From the cell containing the given text, extract its center point as [x, y] coordinate. 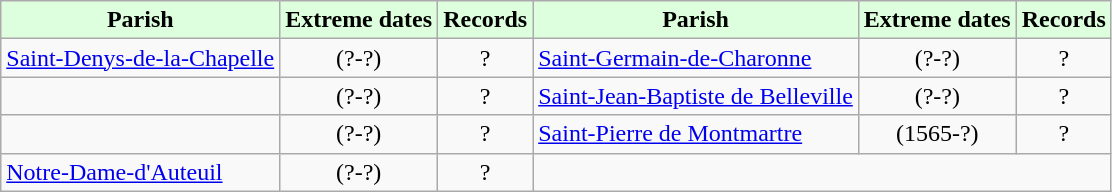
Saint-Jean-Baptiste de Belleville [696, 96]
Notre-Dame-d'Auteuil [140, 172]
Saint-Pierre de Montmartre [696, 134]
Saint-Germain-de-Charonne [696, 58]
(1565-?) [937, 134]
Saint-Denys-de-la-Chapelle [140, 58]
